Locate the cell with the specified text and output its [X, Y] center coordinate. 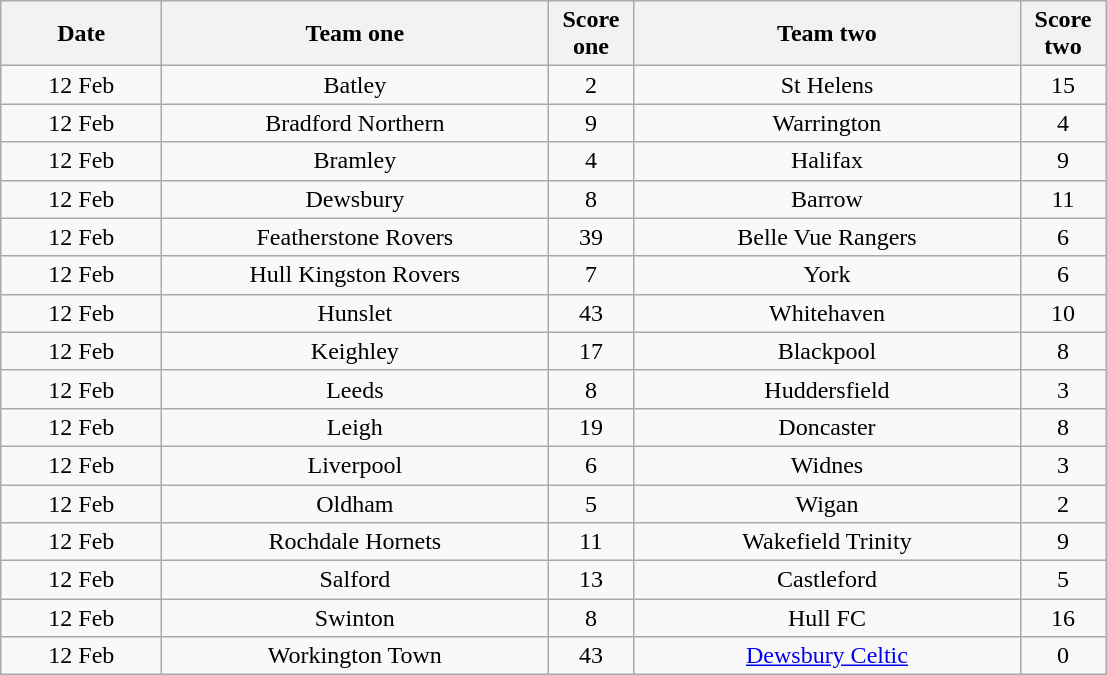
Wakefield Trinity [827, 542]
Belle Vue Rangers [827, 237]
Hull FC [827, 618]
Rochdale Hornets [355, 542]
Widnes [827, 465]
Dewsbury Celtic [827, 656]
St Helens [827, 85]
Swinton [355, 618]
7 [591, 275]
Leigh [355, 427]
Score one [591, 34]
Featherstone Rovers [355, 237]
Whitehaven [827, 313]
Liverpool [355, 465]
Bradford Northern [355, 123]
Blackpool [827, 351]
Hull Kingston Rovers [355, 275]
Doncaster [827, 427]
Castleford [827, 580]
Wigan [827, 503]
Huddersfield [827, 389]
Salford [355, 580]
Oldham [355, 503]
10 [1063, 313]
Leeds [355, 389]
39 [591, 237]
Batley [355, 85]
Warrington [827, 123]
15 [1063, 85]
Workington Town [355, 656]
16 [1063, 618]
13 [591, 580]
0 [1063, 656]
York [827, 275]
Bramley [355, 161]
Score two [1063, 34]
Halifax [827, 161]
Barrow [827, 199]
17 [591, 351]
Team one [355, 34]
Dewsbury [355, 199]
Date [82, 34]
Keighley [355, 351]
Hunslet [355, 313]
Team two [827, 34]
19 [591, 427]
